Detect which cell encompasses the target text, then output its (X, Y) center coordinate. 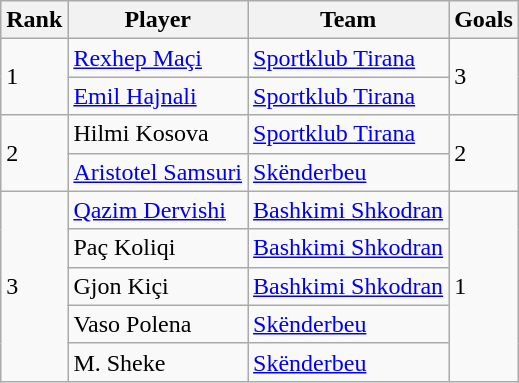
Gjon Kiçi (158, 286)
Vaso Polena (158, 324)
Player (158, 20)
Hilmi Kosova (158, 134)
Rank (34, 20)
Rexhep Maçi (158, 58)
Emil Hajnali (158, 96)
Qazim Dervishi (158, 210)
Aristotel Samsuri (158, 172)
M. Sheke (158, 362)
Team (348, 20)
Paç Koliqi (158, 248)
Goals (484, 20)
